Determine the [x, y] coordinate at the center of the cell enclosing the given text.  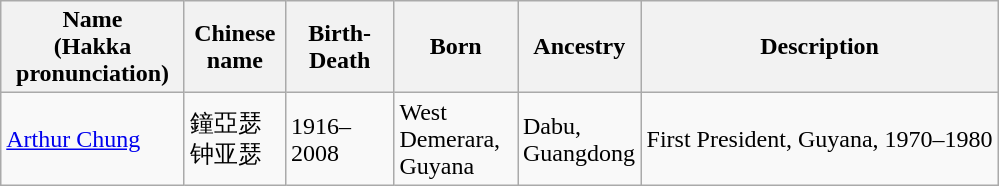
Born [456, 47]
Dabu, Guangdong [580, 139]
West Demerara, Guyana [456, 139]
Name(Hakka pronunciation) [93, 47]
Description [820, 47]
Arthur Chung [93, 139]
Ancestry [580, 47]
鐘亞瑟钟亚瑟 [234, 139]
Chinese name [234, 47]
First President, Guyana, 1970–1980 [820, 139]
Birth-Death [340, 47]
1916–2008 [340, 139]
